For the text-containing cell, return its midpoint in [X, Y] coordinate format. 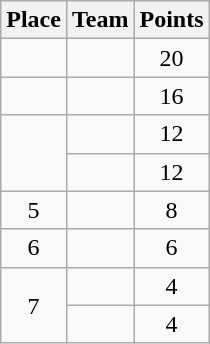
Place [34, 20]
16 [172, 96]
Points [172, 20]
7 [34, 305]
20 [172, 58]
5 [34, 210]
8 [172, 210]
Team [100, 20]
